Pinpoint the cell where the given text exists, returning its [X, Y] midpoint coordinate. 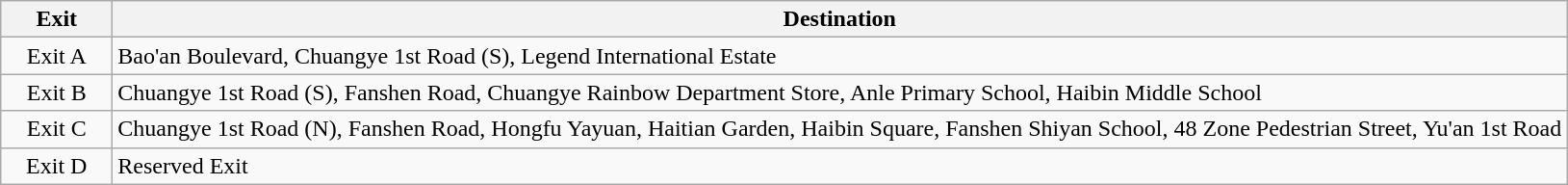
Exit B [57, 92]
Exit D [57, 166]
Destination [839, 19]
Chuangye 1st Road (S), Fanshen Road, Chuangye Rainbow Department Store, Anle Primary School, Haibin Middle School [839, 92]
Exit A [57, 56]
Exit C [57, 129]
Reserved Exit [839, 166]
Bao'an Boulevard, Chuangye 1st Road (S), Legend International Estate [839, 56]
Chuangye 1st Road (N), Fanshen Road, Hongfu Yayuan, Haitian Garden, Haibin Square, Fanshen Shiyan School, 48 Zone Pedestrian Street, Yu'an 1st Road [839, 129]
Exit [57, 19]
